Search for the cell housing the specified text and yield its [X, Y] center coordinate. 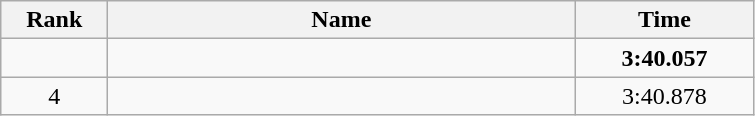
Rank [54, 20]
4 [54, 96]
3:40.878 [664, 96]
Name [342, 20]
Time [664, 20]
3:40.057 [664, 58]
